Find where the given text appears and provide that cell's center as [x, y] coordinate. 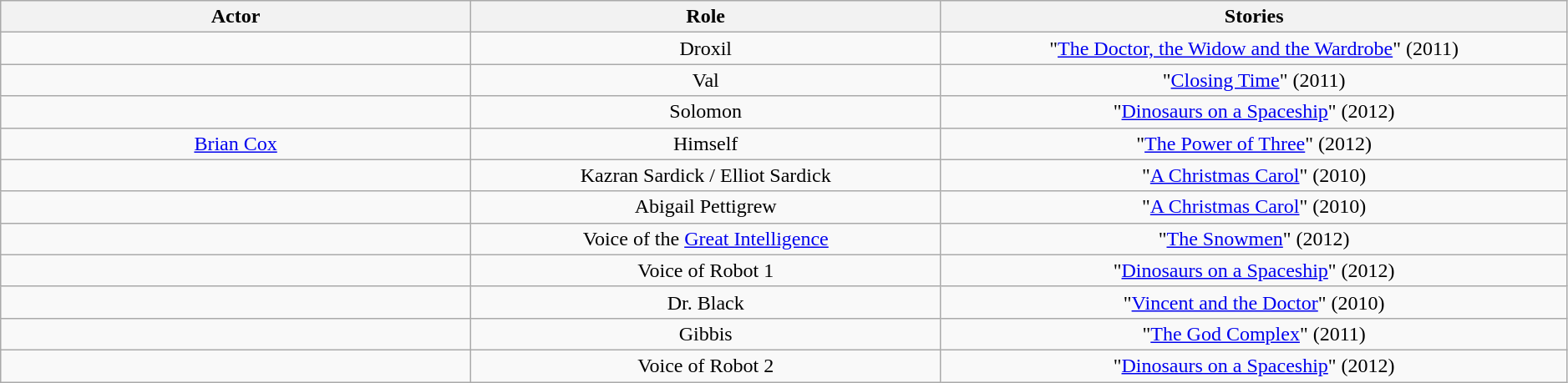
"The Doctor, the Widow and the Wardrobe" (2011) [1254, 48]
Actor [236, 17]
Val [705, 80]
Voice of the Great Intelligence [705, 239]
Voice of Robot 2 [705, 365]
"The God Complex" (2011) [1254, 334]
Dr. Black [705, 302]
Brian Cox [236, 144]
"The Snowmen" (2012) [1254, 239]
Role [705, 17]
"The Power of Three" (2012) [1254, 144]
Kazran Sardick / Elliot Sardick [705, 175]
Solomon [705, 112]
Stories [1254, 17]
Voice of Robot 1 [705, 270]
"Vincent and the Doctor" (2010) [1254, 302]
Droxil [705, 48]
"Closing Time" (2011) [1254, 80]
Himself [705, 144]
Abigail Pettigrew [705, 207]
Gibbis [705, 334]
